Provide the (X, Y) coordinate of the cell's center where the given text is located.  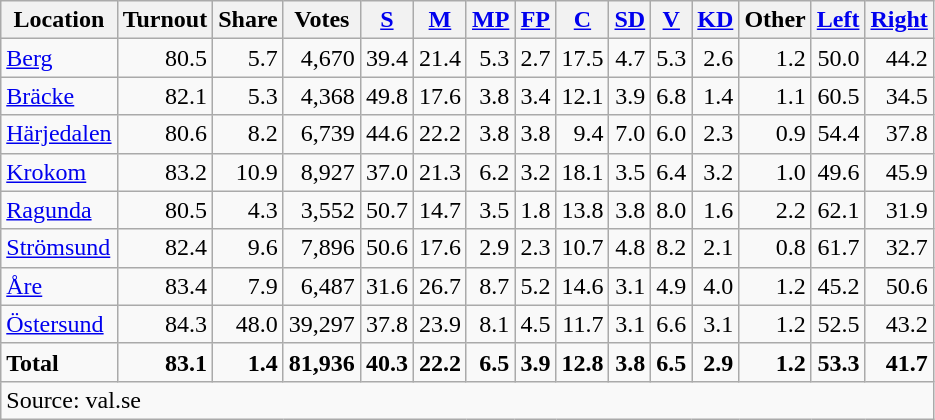
4,670 (322, 58)
Ragunda (59, 210)
3,552 (322, 210)
44.2 (899, 58)
4,368 (322, 96)
Berg (59, 58)
MP (490, 20)
1.1 (775, 96)
Bräcke (59, 96)
45.2 (838, 286)
48.0 (248, 324)
49.8 (386, 96)
52.5 (838, 324)
6.0 (672, 134)
1.6 (716, 210)
34.5 (899, 96)
Source: val.se (468, 400)
31.6 (386, 286)
83.2 (165, 172)
53.3 (838, 362)
32.7 (899, 248)
1.0 (775, 172)
80.6 (165, 134)
Left (838, 20)
12.1 (582, 96)
49.6 (838, 172)
17.5 (582, 58)
83.4 (165, 286)
9.4 (582, 134)
Location (59, 20)
41.7 (899, 362)
14.7 (440, 210)
2.6 (716, 58)
Share (248, 20)
Östersund (59, 324)
6,739 (322, 134)
8,927 (322, 172)
7.0 (630, 134)
0.8 (775, 248)
21.3 (440, 172)
50.7 (386, 210)
83.1 (165, 362)
7,896 (322, 248)
10.9 (248, 172)
6.4 (672, 172)
V (672, 20)
82.1 (165, 96)
S (386, 20)
1.8 (536, 210)
5.7 (248, 58)
60.5 (838, 96)
C (582, 20)
40.3 (386, 362)
84.3 (165, 324)
31.9 (899, 210)
81,936 (322, 362)
FP (536, 20)
2.7 (536, 58)
0.9 (775, 134)
37.0 (386, 172)
4.8 (630, 248)
6.2 (490, 172)
9.6 (248, 248)
8.1 (490, 324)
39,297 (322, 324)
Krokom (59, 172)
14.6 (582, 286)
SD (630, 20)
8.0 (672, 210)
4.5 (536, 324)
7.9 (248, 286)
82.4 (165, 248)
43.2 (899, 324)
2.1 (716, 248)
Strömsund (59, 248)
4.0 (716, 286)
10.7 (582, 248)
44.6 (386, 134)
2.2 (775, 210)
Right (899, 20)
45.9 (899, 172)
18.1 (582, 172)
26.7 (440, 286)
6.6 (672, 324)
M (440, 20)
5.2 (536, 286)
Åre (59, 286)
13.8 (582, 210)
21.4 (440, 58)
Härjedalen (59, 134)
4.9 (672, 286)
54.4 (838, 134)
3.4 (536, 96)
8.7 (490, 286)
Votes (322, 20)
Total (59, 362)
6,487 (322, 286)
61.7 (838, 248)
12.8 (582, 362)
4.3 (248, 210)
Turnout (165, 20)
39.4 (386, 58)
50.0 (838, 58)
4.7 (630, 58)
23.9 (440, 324)
KD (716, 20)
11.7 (582, 324)
6.8 (672, 96)
62.1 (838, 210)
Other (775, 20)
